Identify which cell holds the provided text, then report its (X, Y) central coordinate. 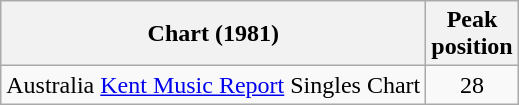
28 (472, 85)
Chart (1981) (214, 34)
Peakposition (472, 34)
Australia Kent Music Report Singles Chart (214, 85)
